From the cell containing the given text, extract its center point as (X, Y) coordinate. 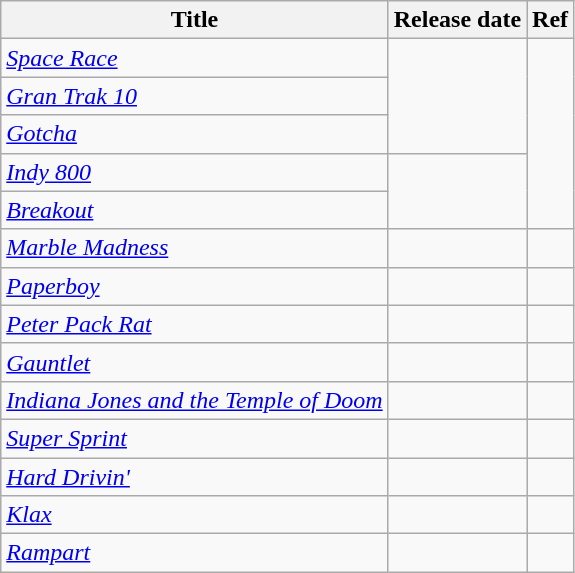
Peter Pack Rat (194, 324)
Marble Madness (194, 248)
Indy 800 (194, 172)
Gran Trak 10 (194, 96)
Rampart (194, 553)
Title (194, 20)
Paperboy (194, 286)
Gauntlet (194, 362)
Indiana Jones and the Temple of Doom (194, 400)
Space Race (194, 58)
Release date (457, 20)
Breakout (194, 210)
Hard Drivin' (194, 477)
Gotcha (194, 134)
Super Sprint (194, 438)
Ref (550, 20)
Klax (194, 515)
